Search for the cell housing the specified text and yield its [X, Y] center coordinate. 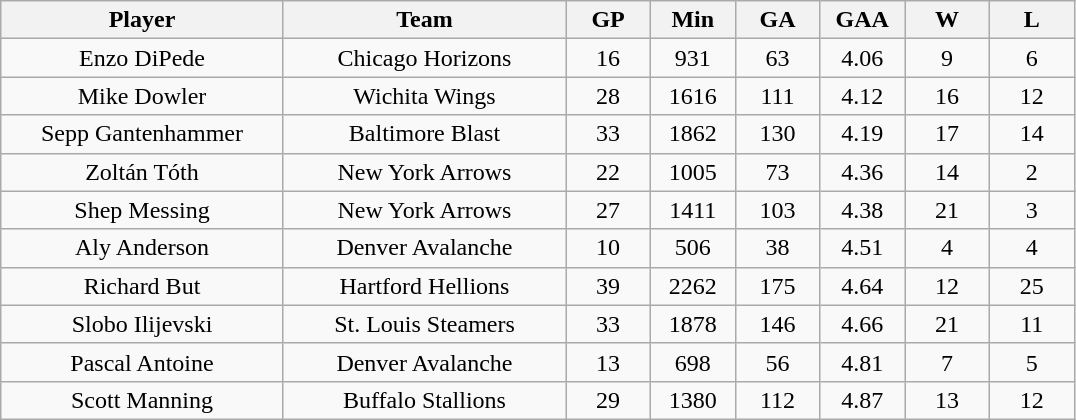
Min [692, 20]
4.64 [862, 286]
4.87 [862, 400]
4.19 [862, 134]
112 [778, 400]
9 [948, 58]
39 [608, 286]
Player [142, 20]
GP [608, 20]
73 [778, 172]
Sepp Gantenhammer [142, 134]
Mike Dowler [142, 96]
1878 [692, 324]
6 [1032, 58]
1862 [692, 134]
Baltimore Blast [424, 134]
Shep Messing [142, 210]
28 [608, 96]
4.38 [862, 210]
506 [692, 248]
Chicago Horizons [424, 58]
1380 [692, 400]
29 [608, 400]
L [1032, 20]
25 [1032, 286]
103 [778, 210]
1616 [692, 96]
Buffalo Stallions [424, 400]
4.81 [862, 362]
7 [948, 362]
4.12 [862, 96]
Slobo Ilijevski [142, 324]
146 [778, 324]
Enzo DiPede [142, 58]
GAA [862, 20]
130 [778, 134]
175 [778, 286]
Wichita Wings [424, 96]
Zoltán Tóth [142, 172]
St. Louis Steamers [424, 324]
GA [778, 20]
4.06 [862, 58]
10 [608, 248]
Hartford Hellions [424, 286]
Team [424, 20]
3 [1032, 210]
63 [778, 58]
111 [778, 96]
Scott Manning [142, 400]
Aly Anderson [142, 248]
5 [1032, 362]
38 [778, 248]
1411 [692, 210]
22 [608, 172]
11 [1032, 324]
4.36 [862, 172]
2262 [692, 286]
698 [692, 362]
4.51 [862, 248]
27 [608, 210]
Richard But [142, 286]
56 [778, 362]
4.66 [862, 324]
931 [692, 58]
2 [1032, 172]
17 [948, 134]
W [948, 20]
Pascal Antoine [142, 362]
1005 [692, 172]
